Return the (x, y) coordinate for the center point of the cell that contains the specified text.  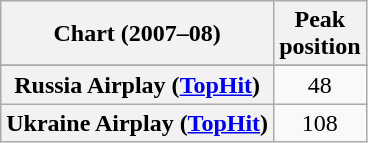
Russia Airplay (TopHit) (138, 85)
108 (320, 123)
Ukraine Airplay (TopHit) (138, 123)
Chart (2007–08) (138, 34)
Peakposition (320, 34)
48 (320, 85)
